Detect which cell encompasses the target text, then output its [x, y] center coordinate. 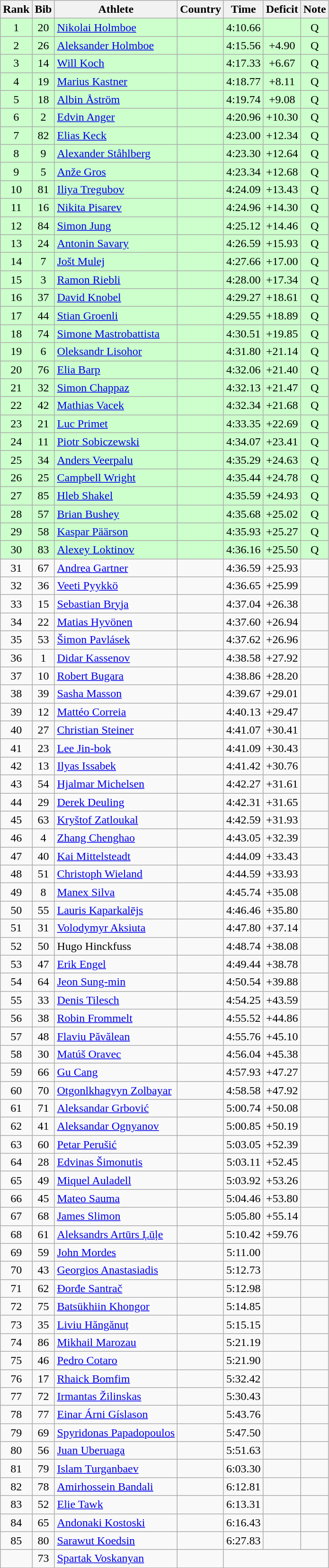
Aleksandar Ognyanov [116, 1126]
5:32.42 [243, 1379]
James Slimon [116, 1216]
+9.08 [282, 99]
4:37.60 [243, 622]
Robin Frommelt [116, 1018]
Lee Jin-bok [116, 748]
+24.63 [282, 460]
+18.89 [282, 316]
Amirhossein Bandali [116, 1487]
4:25.12 [243, 226]
Erik Engel [116, 964]
+44.86 [282, 1018]
Nikita Pisarev [116, 207]
4:24.09 [243, 189]
+47.27 [282, 1072]
+25.93 [282, 568]
Veeti Pyykkö [116, 586]
+38.08 [282, 946]
6:12.81 [243, 1487]
+21.47 [282, 388]
Volodymyr Aksiuta [116, 928]
Aleksander Holmboe [116, 45]
Christoph Wieland [116, 874]
5:47.50 [243, 1433]
+52.45 [282, 1162]
5:43.76 [243, 1415]
4:35.29 [243, 460]
4:36.16 [243, 550]
4:26.59 [243, 244]
+25.50 [282, 550]
4:46.46 [243, 910]
+6.67 [282, 63]
4:58.58 [243, 1090]
4:41.42 [243, 766]
4:34.07 [243, 442]
Sasha Masson [116, 694]
+25.27 [282, 532]
+12.68 [282, 171]
+17.34 [282, 280]
+28.20 [282, 676]
4:32.06 [243, 370]
5:11.00 [243, 1252]
+14.46 [282, 226]
4:20.96 [243, 117]
Sarawut Koedsin [116, 1541]
+53.80 [282, 1198]
5:21.90 [243, 1360]
Andonaki Kostoski [116, 1523]
+26.94 [282, 622]
Juan Uberuaga [116, 1451]
5:12.73 [243, 1270]
Matias Hyvönen [116, 622]
Country [201, 9]
+18.61 [282, 298]
+47.92 [282, 1090]
+32.39 [282, 838]
+23.41 [282, 442]
Đorđe Santrač [116, 1288]
Flaviu Păvălean [116, 1036]
+38.78 [282, 964]
+21.68 [282, 406]
4:29.55 [243, 316]
Islam Turganbaev [116, 1469]
Andrea Gartner [116, 568]
5:04.46 [243, 1198]
+29.47 [282, 712]
Šimon Pavlásek [116, 640]
Christian Steiner [116, 730]
4:44.09 [243, 856]
Time [243, 9]
Simon Chappaz [116, 388]
4:35.44 [243, 478]
Manex Silva [116, 892]
Aleksandar Grbović [116, 1108]
Will Koch [116, 63]
4:36.65 [243, 586]
4:45.74 [243, 892]
+50.08 [282, 1108]
Alexey Loktinov [116, 550]
Athlete [116, 9]
Kryštof Zatloukal [116, 820]
Hjalmar Michelsen [116, 784]
Denis Tilesch [116, 1000]
+19.85 [282, 334]
Sebastian Bryja [116, 604]
4:31.80 [243, 352]
+14.30 [282, 207]
+53.26 [282, 1180]
+37.14 [282, 928]
6:16.43 [243, 1523]
Marius Kastner [116, 81]
4:57.93 [243, 1072]
Spyridonas Papadopoulos [116, 1433]
Campbell Wright [116, 478]
+17.00 [282, 262]
4:35.59 [243, 496]
Bib [44, 9]
Petar Perušić [116, 1144]
4:28.00 [243, 280]
+25.99 [282, 586]
Robert Bugara [116, 676]
5:15.15 [243, 1324]
+39.88 [282, 982]
+13.43 [282, 189]
John Mordes [116, 1252]
+25.02 [282, 514]
+30.76 [282, 766]
4:18.77 [243, 81]
+55.14 [282, 1216]
5:30.43 [243, 1397]
Mikhail Marozau [116, 1342]
4:44.59 [243, 874]
4:39.67 [243, 694]
4:38.58 [243, 658]
Hleb Shakel [116, 496]
Liviu Hăngănuț [116, 1324]
Anders Veerpalu [116, 460]
+59.76 [282, 1234]
Edvin Anger [116, 117]
Deficit [282, 9]
4:37.62 [243, 640]
+21.14 [282, 352]
4:30.51 [243, 334]
Simon Jung [116, 226]
4:23.34 [243, 171]
5:14.85 [243, 1306]
Mateo Sauma [116, 1198]
4:54.25 [243, 1000]
Elias Keck [116, 135]
4:42.59 [243, 820]
Stian Groenli [116, 316]
4:23.00 [243, 135]
6:03.30 [243, 1469]
+31.65 [282, 802]
Alexander Ståhlberg [116, 153]
5:00.85 [243, 1126]
4:23.30 [243, 153]
David Knobel [116, 298]
+30.41 [282, 730]
Albin Åström [116, 99]
4:24.96 [243, 207]
4:38.86 [243, 676]
Mathias Vacek [116, 406]
4:27.66 [243, 262]
+12.64 [282, 153]
Einar Árni Gíslason [116, 1415]
5:00.74 [243, 1108]
4:43.05 [243, 838]
5:12.98 [243, 1288]
4:37.04 [243, 604]
+50.19 [282, 1126]
+31.93 [282, 820]
Spartak Voskanyan [116, 1559]
Elie Tawk [116, 1505]
+27.92 [282, 658]
+24.93 [282, 496]
5:03.11 [243, 1162]
4:41.09 [243, 748]
Kaspar Päärson [116, 532]
Kai Mittelsteadt [116, 856]
4:42.27 [243, 784]
Otgonlkhagvyn Zolbayar [116, 1090]
Matúš Oravec [116, 1054]
4:56.04 [243, 1054]
Brian Bushey [116, 514]
4:49.44 [243, 964]
Rhaick Bomfim [116, 1379]
Anže Gros [116, 171]
5:10.42 [243, 1234]
5:21.19 [243, 1342]
6:13.31 [243, 1505]
Hugo Hinckfuss [116, 946]
Luc Primet [116, 424]
Lauris Kaparkalējs [116, 910]
Zhang Chenghao [116, 838]
5:03.92 [243, 1180]
Elia Barp [116, 370]
Didar Kassenov [116, 658]
+30.43 [282, 748]
Ramon Riebli [116, 280]
+29.01 [282, 694]
4:40.13 [243, 712]
4:55.52 [243, 1018]
Piotr Sobiczewski [116, 442]
+24.78 [282, 478]
Jošt Mulej [116, 262]
5:03.05 [243, 1144]
Iliya Tregubov [116, 189]
6:27.83 [243, 1541]
+45.38 [282, 1054]
4:36.59 [243, 568]
+26.96 [282, 640]
+52.39 [282, 1144]
Note [314, 9]
4:35.93 [243, 532]
+12.34 [282, 135]
Derek Deuling [116, 802]
Pedro Cotaro [116, 1360]
+33.93 [282, 874]
Miquel Auladell [116, 1180]
86 [44, 1342]
+35.08 [282, 892]
Simone Mastrobattista [116, 334]
4:17.33 [243, 63]
4:55.76 [243, 1036]
4:35.68 [243, 514]
Antonin Savary [116, 244]
Edvinas Šimonutis [116, 1162]
Batsükhiin Khongor [116, 1306]
5:05.80 [243, 1216]
4:10.66 [243, 27]
+15.93 [282, 244]
4:32.13 [243, 388]
+21.40 [282, 370]
4:29.27 [243, 298]
+31.61 [282, 784]
5:51.63 [243, 1451]
4:50.54 [243, 982]
Rank [16, 9]
4:19.74 [243, 99]
Mattéo Correia [116, 712]
4:33.35 [243, 424]
Jeon Sung-min [116, 982]
+22.69 [282, 424]
4:42.31 [243, 802]
Oleksandr Lisohor [116, 352]
+8.11 [282, 81]
+10.30 [282, 117]
Aleksandrs Artūrs Ļūļe [116, 1234]
+33.43 [282, 856]
4:47.80 [243, 928]
4:48.74 [243, 946]
4:15.56 [243, 45]
+35.80 [282, 910]
+26.38 [282, 604]
4:32.34 [243, 406]
4:41.07 [243, 730]
+45.10 [282, 1036]
Gu Cang [116, 1072]
Ilyas Issabek [116, 766]
Georgios Anastasiadis [116, 1270]
+43.59 [282, 1000]
+4.90 [282, 45]
Nikolai Holmboe [116, 27]
Irmantas Žilinskas [116, 1397]
